Detect which cell encompasses the target text, then output its [x, y] center coordinate. 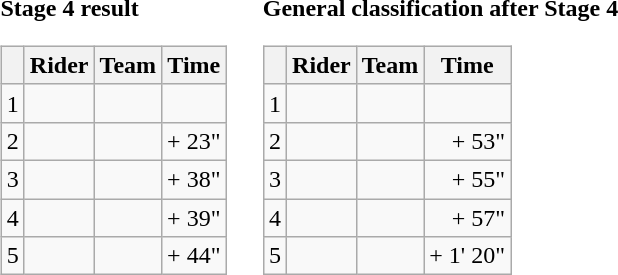
+ 44" [194, 256]
+ 1' 20" [468, 256]
+ 38" [194, 179]
+ 39" [194, 217]
+ 53" [468, 141]
+ 23" [194, 141]
+ 55" [468, 179]
+ 57" [468, 217]
